Return the [X, Y] coordinate for the center point of the cell that contains the specified text.  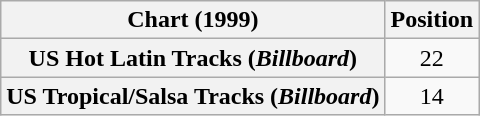
Chart (1999) [193, 20]
14 [432, 96]
US Hot Latin Tracks (Billboard) [193, 58]
US Tropical/Salsa Tracks (Billboard) [193, 96]
22 [432, 58]
Position [432, 20]
